Extract the (X, Y) coordinate from the center of the cell holding the provided text.  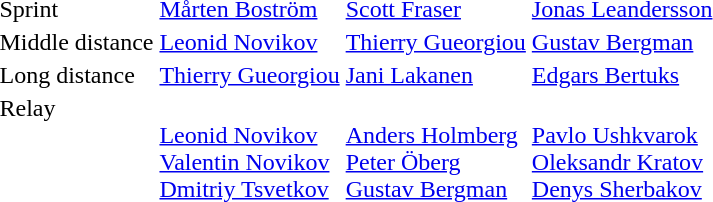
Leonid Novikov (250, 42)
Jani Lakanen (436, 75)
